Pinpoint the cell where the given text exists, returning its [x, y] midpoint coordinate. 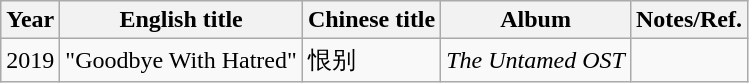
English title [182, 20]
恨别 [371, 60]
Chinese title [371, 20]
The Untamed OST [536, 60]
Notes/Ref. [688, 20]
Year [30, 20]
Album [536, 20]
2019 [30, 60]
"Goodbye With Hatred" [182, 60]
